Search for the cell housing the specified text and yield its [X, Y] center coordinate. 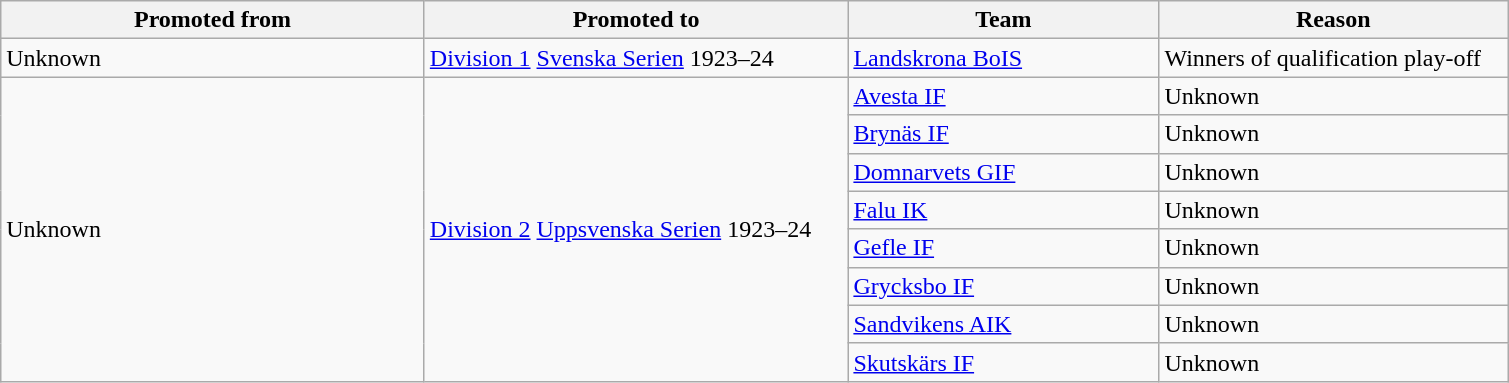
Grycksbo IF [1004, 286]
Domnarvets GIF [1004, 172]
Skutskärs IF [1004, 362]
Reason [1334, 20]
Division 1 Svenska Serien 1923–24 [636, 58]
Sandvikens AIK [1004, 324]
Avesta IF [1004, 96]
Team [1004, 20]
Gefle IF [1004, 248]
Brynäs IF [1004, 134]
Winners of qualification play-off [1334, 58]
Promoted to [636, 20]
Division 2 Uppsvenska Serien 1923–24 [636, 229]
Landskrona BoIS [1004, 58]
Promoted from [213, 20]
Falu IK [1004, 210]
